Scan for the cell matching the given text and deliver its [X, Y] coordinate at center. 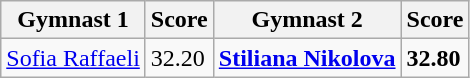
Gymnast 2 [307, 20]
Stiliana Nikolova [307, 58]
Gymnast 1 [74, 20]
32.80 [435, 58]
Sofia Raffaeli [74, 58]
32.20 [179, 58]
